Find where the given text appears and provide that cell's center as [x, y] coordinate. 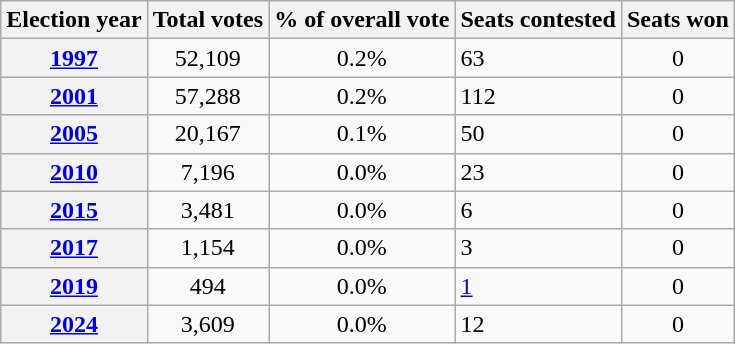
494 [208, 286]
Total votes [208, 20]
0.1% [362, 134]
57,288 [208, 96]
3 [538, 248]
1 [538, 286]
Seats won [678, 20]
1,154 [208, 248]
2005 [74, 134]
23 [538, 172]
112 [538, 96]
6 [538, 210]
50 [538, 134]
2024 [74, 324]
2017 [74, 248]
Seats contested [538, 20]
2019 [74, 286]
20,167 [208, 134]
Election year [74, 20]
3,481 [208, 210]
2001 [74, 96]
2015 [74, 210]
7,196 [208, 172]
63 [538, 58]
2010 [74, 172]
12 [538, 324]
% of overall vote [362, 20]
52,109 [208, 58]
3,609 [208, 324]
1997 [74, 58]
